Search for the cell housing the specified text and yield its [X, Y] center coordinate. 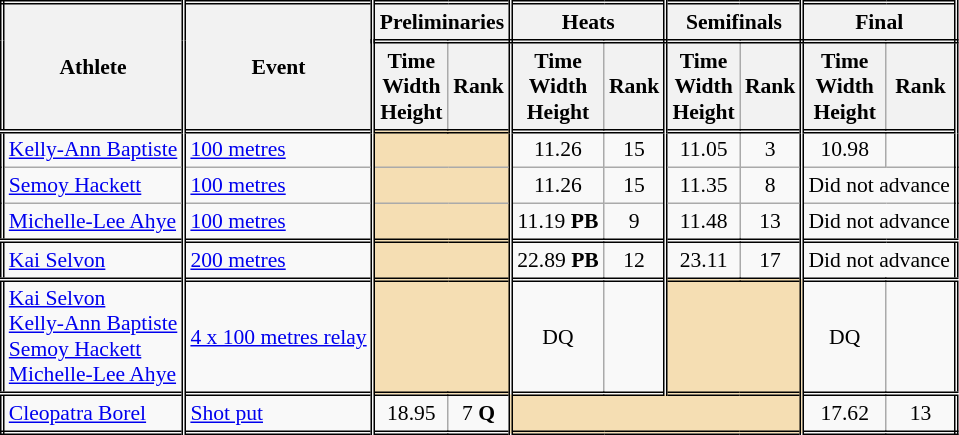
Final [880, 22]
17 [771, 260]
Kelly-Ann Baptiste [93, 150]
Heats [588, 22]
11.35 [703, 186]
Athlete [93, 67]
11.48 [703, 222]
Semoy Hackett [93, 186]
8 [771, 186]
Event [278, 67]
10.98 [844, 150]
Kai Selvon [93, 260]
12 [635, 260]
Semifinals [734, 22]
3 [771, 150]
18.95 [410, 414]
Shot put [278, 414]
7 Q [480, 414]
4 x 100 metres relay [278, 336]
22.89 PB [558, 260]
Cleopatra Borel [93, 414]
Preliminaries [442, 22]
Kai SelvonKelly-Ann BaptisteSemoy HackettMichelle-Lee Ahye [93, 336]
11.05 [703, 150]
Michelle-Lee Ahye [93, 222]
200 metres [278, 260]
23.11 [703, 260]
11.19 PB [558, 222]
9 [635, 222]
17.62 [844, 414]
